Scan for the cell matching the given text and deliver its (X, Y) coordinate at center. 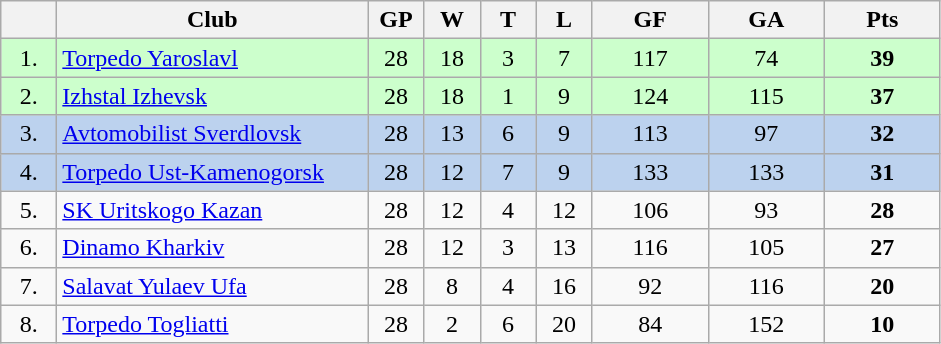
92 (650, 286)
84 (650, 324)
37 (882, 96)
Salavat Yulaev Ufa (212, 286)
6. (29, 248)
16 (564, 286)
3. (29, 134)
32 (882, 134)
115 (766, 96)
97 (766, 134)
T (508, 20)
27 (882, 248)
L (564, 20)
10 (882, 324)
W (452, 20)
Avtomobilist Sverdlovsk (212, 134)
124 (650, 96)
Izhstal Izhevsk (212, 96)
Torpedo Togliatti (212, 324)
93 (766, 210)
Dinamo Kharkiv (212, 248)
74 (766, 58)
152 (766, 324)
39 (882, 58)
GA (766, 20)
Club (212, 20)
7. (29, 286)
GF (650, 20)
105 (766, 248)
1 (508, 96)
Pts (882, 20)
1. (29, 58)
5. (29, 210)
106 (650, 210)
SK Uritskogo Kazan (212, 210)
113 (650, 134)
GP (396, 20)
117 (650, 58)
8. (29, 324)
2 (452, 324)
Torpedo Ust-Kamenogorsk (212, 172)
4. (29, 172)
2. (29, 96)
31 (882, 172)
Torpedo Yaroslavl (212, 58)
8 (452, 286)
